Output the (X, Y) coordinate of the center of the cell containing the given text.  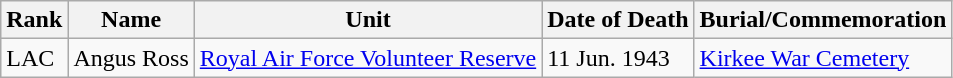
Date of Death (618, 20)
Angus Ross (131, 58)
11 Jun. 1943 (618, 58)
Royal Air Force Volunteer Reserve (368, 58)
Kirkee War Cemetery (823, 58)
Unit (368, 20)
Rank (34, 20)
LAC (34, 58)
Burial/Commemoration (823, 20)
Name (131, 20)
